Return [X, Y] of the center of cell containing provided text 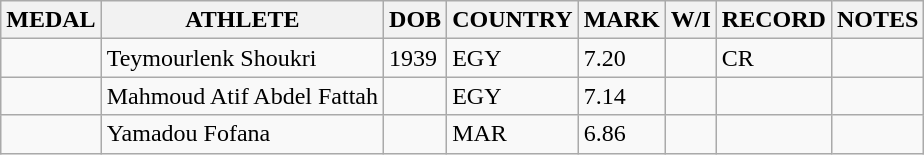
1939 [416, 58]
COUNTRY [513, 20]
MEDAL [51, 20]
RECORD [774, 20]
Yamadou Fofana [242, 134]
CR [774, 58]
Teymourlenk Shoukri [242, 58]
Mahmoud Atif Abdel Fattah [242, 96]
ATHLETE [242, 20]
7.20 [622, 58]
DOB [416, 20]
7.14 [622, 96]
MAR [513, 134]
6.86 [622, 134]
NOTES [877, 20]
MARK [622, 20]
W/I [690, 20]
